For the text-containing cell, return its midpoint in [x, y] coordinate format. 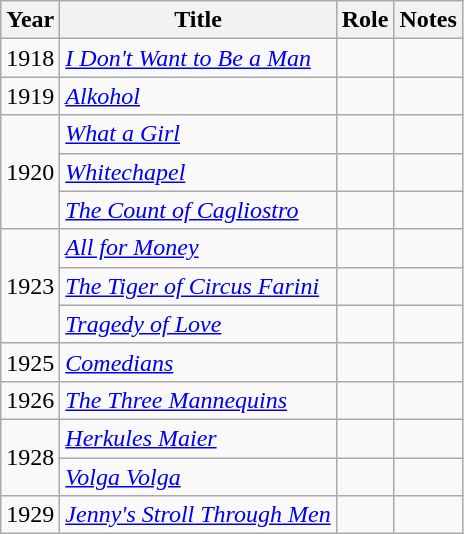
All for Money [198, 248]
The Count of Cagliostro [198, 210]
Volga Volga [198, 477]
1919 [30, 96]
Jenny's Stroll Through Men [198, 515]
1923 [30, 286]
Comedians [198, 362]
1926 [30, 400]
1925 [30, 362]
1929 [30, 515]
1928 [30, 457]
Whitechapel [198, 172]
Alkohol [198, 96]
What a Girl [198, 134]
Notes [428, 20]
Title [198, 20]
1918 [30, 58]
The Tiger of Circus Farini [198, 286]
Year [30, 20]
Tragedy of Love [198, 324]
Role [365, 20]
The Three Mannequins [198, 400]
1920 [30, 172]
Herkules Maier [198, 438]
I Don't Want to Be a Man [198, 58]
